Determine the (x, y) coordinate at the center of the cell enclosing the given text.  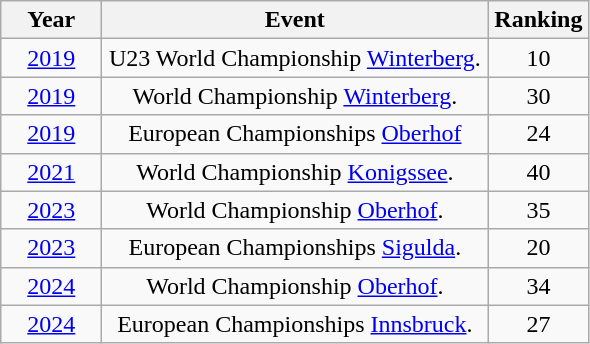
27 (538, 324)
20 (538, 248)
European Championships Innsbruck. (295, 324)
35 (538, 210)
24 (538, 134)
34 (538, 286)
European Championships Sigulda. (295, 248)
Event (295, 20)
World Championship Winterberg. (295, 96)
U23 World Championship Winterberg. (295, 58)
30 (538, 96)
Ranking (538, 20)
40 (538, 172)
2021 (52, 172)
10 (538, 58)
Year (52, 20)
European Championships Oberhof (295, 134)
World Championship Konigssee. (295, 172)
